Provide the (x, y) coordinate of the cell's center where the given text is located.  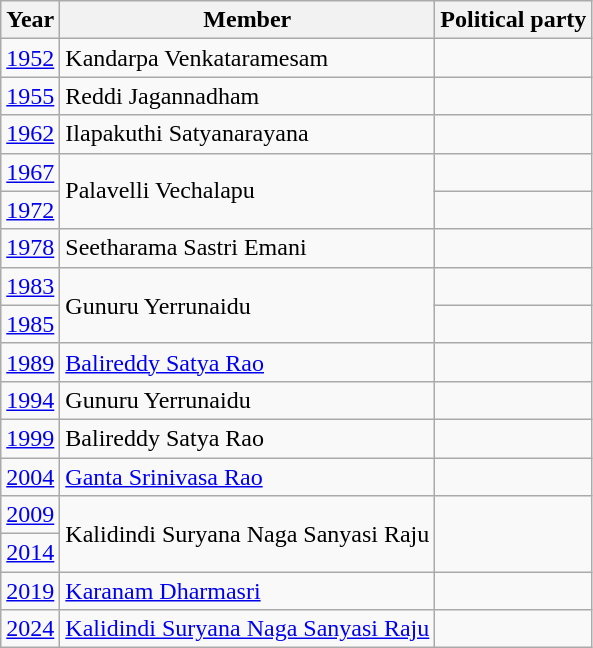
1978 (30, 248)
2024 (30, 629)
Kandarpa Venkataramesam (248, 58)
1983 (30, 286)
2019 (30, 591)
1967 (30, 172)
Seetharama Sastri Emani (248, 248)
2004 (30, 477)
Ganta Srinivasa Rao (248, 477)
Reddi Jagannadham (248, 96)
1952 (30, 58)
Ilapakuthi Satyanarayana (248, 134)
2014 (30, 553)
1985 (30, 324)
1994 (30, 400)
1989 (30, 362)
1955 (30, 96)
1962 (30, 134)
1999 (30, 438)
2009 (30, 515)
Palavelli Vechalapu (248, 191)
Karanam Dharmasri (248, 591)
1972 (30, 210)
Year (30, 20)
Political party (514, 20)
Member (248, 20)
